Search for the cell housing the specified text and yield its [x, y] center coordinate. 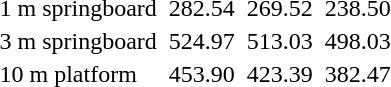
524.97 [202, 41]
513.03 [280, 41]
